Find where the given text appears and provide that cell's center as [X, Y] coordinate. 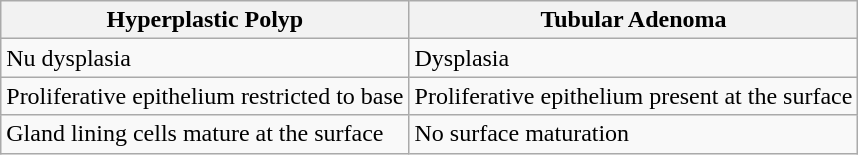
Nu dysplasia [205, 58]
Tubular Adenoma [634, 20]
Proliferative epithelium restricted to base [205, 96]
Dysplasia [634, 58]
Proliferative epithelium present at the surface [634, 96]
Hyperplastic Polyp [205, 20]
Gland lining cells mature at the surface [205, 134]
No surface maturation [634, 134]
